Return [x, y] of the center of cell containing provided text 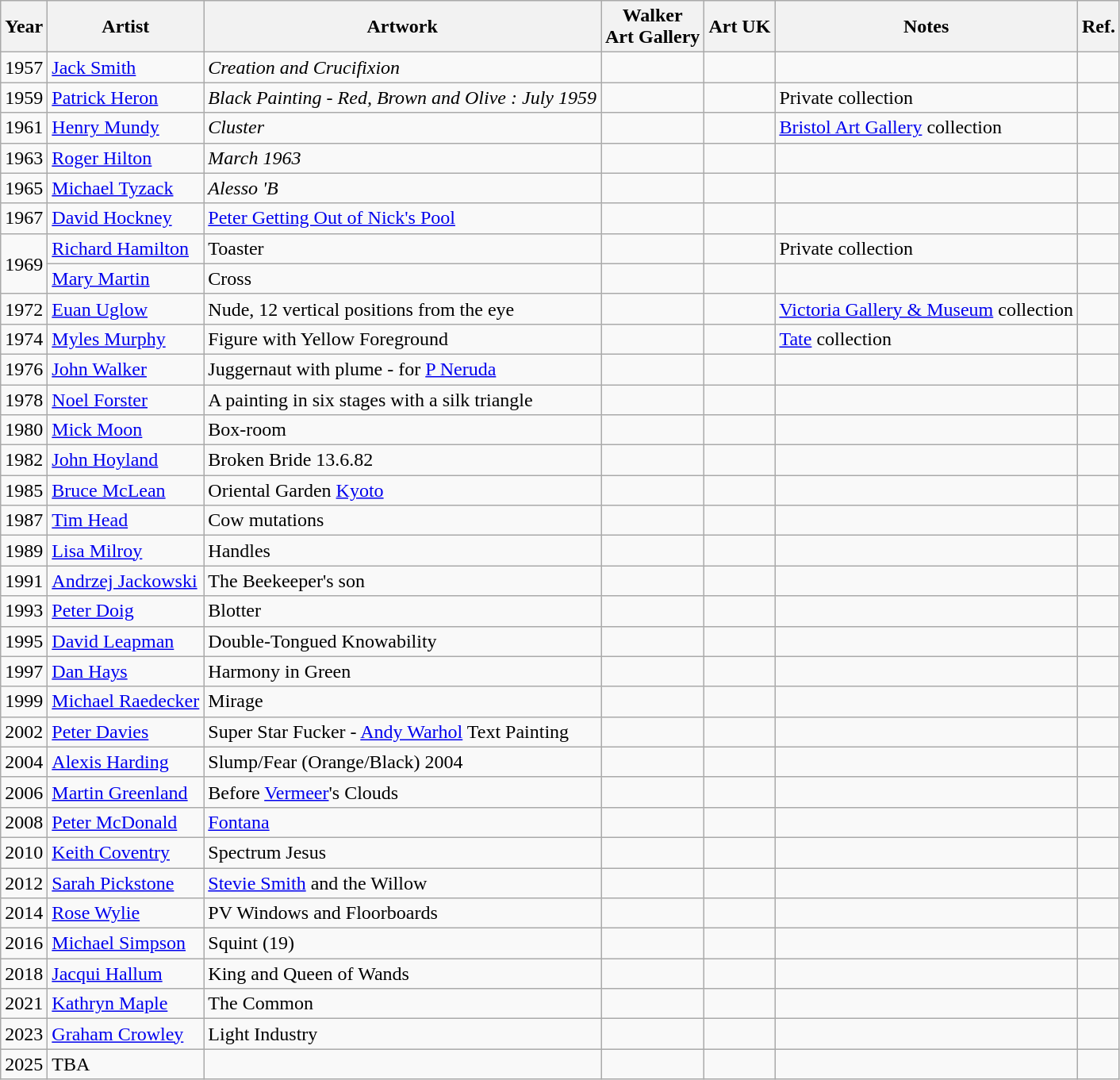
Mirage [403, 701]
Broken Bride 13.6.82 [403, 460]
1999 [24, 701]
Harmony in Green [403, 671]
Box-room [403, 430]
Toaster [403, 248]
1985 [24, 490]
Notes [926, 27]
Tim Head [125, 521]
Kathryn Maple [125, 1004]
Martin Greenland [125, 792]
1969 [24, 263]
Alexis Harding [125, 762]
1982 [24, 460]
Creation and Crucifixion [403, 67]
Lisa Milroy [125, 551]
Ref. [1098, 27]
The Beekeeper's son [403, 581]
Light Industry [403, 1034]
Squint (19) [403, 944]
WalkerArt Gallery [653, 27]
Jacqui Hallum [125, 974]
Double-Tongued Knowability [403, 641]
March 1963 [403, 158]
2021 [24, 1004]
2025 [24, 1064]
Mick Moon [125, 430]
Euan Uglow [125, 309]
David Hockney [125, 218]
Michael Raedecker [125, 701]
Fontana [403, 822]
Cow mutations [403, 521]
1965 [24, 188]
1957 [24, 67]
1997 [24, 671]
Victoria Gallery & Museum collection [926, 309]
Sarah Pickstone [125, 883]
1967 [24, 218]
Peter Doig [125, 611]
Roger Hilton [125, 158]
2010 [24, 852]
2023 [24, 1034]
2008 [24, 822]
Handles [403, 551]
Peter Davies [125, 732]
Year [24, 27]
Juggernaut with plume - for P Neruda [403, 369]
1989 [24, 551]
Black Painting - Red, Brown and Olive : July 1959 [403, 98]
Peter Getting Out of Nick's Pool [403, 218]
Peter McDonald [125, 822]
King and Queen of Wands [403, 974]
David Leapman [125, 641]
Bruce McLean [125, 490]
PV Windows and Floorboards [403, 913]
1961 [24, 128]
1978 [24, 399]
Super Star Fucker - Andy Warhol Text Painting [403, 732]
1959 [24, 98]
2006 [24, 792]
Andrzej Jackowski [125, 581]
2012 [24, 883]
Spectrum Jesus [403, 852]
1991 [24, 581]
Bristol Art Gallery collection [926, 128]
1995 [24, 641]
Oriental Garden Kyoto [403, 490]
Mary Martin [125, 279]
Graham Crowley [125, 1034]
Richard Hamilton [125, 248]
Tate collection [926, 339]
1972 [24, 309]
John Walker [125, 369]
Slump/Fear (Orange/Black) 2004 [403, 762]
Cross [403, 279]
Keith Coventry [125, 852]
Artist [125, 27]
Myles Murphy [125, 339]
Michael Simpson [125, 944]
Cluster [403, 128]
2002 [24, 732]
Before Vermeer's Clouds [403, 792]
2018 [24, 974]
Alesso 'B [403, 188]
Michael Tyzack [125, 188]
1963 [24, 158]
2004 [24, 762]
John Hoyland [125, 460]
Blotter [403, 611]
Art UK [739, 27]
The Common [403, 1004]
Figure with Yellow Foreground [403, 339]
2014 [24, 913]
Stevie Smith and the Willow [403, 883]
Jack Smith [125, 67]
Nude, 12 vertical positions from the eye [403, 309]
1974 [24, 339]
1976 [24, 369]
TBA [125, 1064]
Patrick Heron [125, 98]
A painting in six stages with a silk triangle [403, 399]
Henry Mundy [125, 128]
2016 [24, 944]
Dan Hays [125, 671]
1987 [24, 521]
1980 [24, 430]
Rose Wylie [125, 913]
Artwork [403, 27]
1993 [24, 611]
Noel Forster [125, 399]
